Locate the cell with the specified text and output its [X, Y] center coordinate. 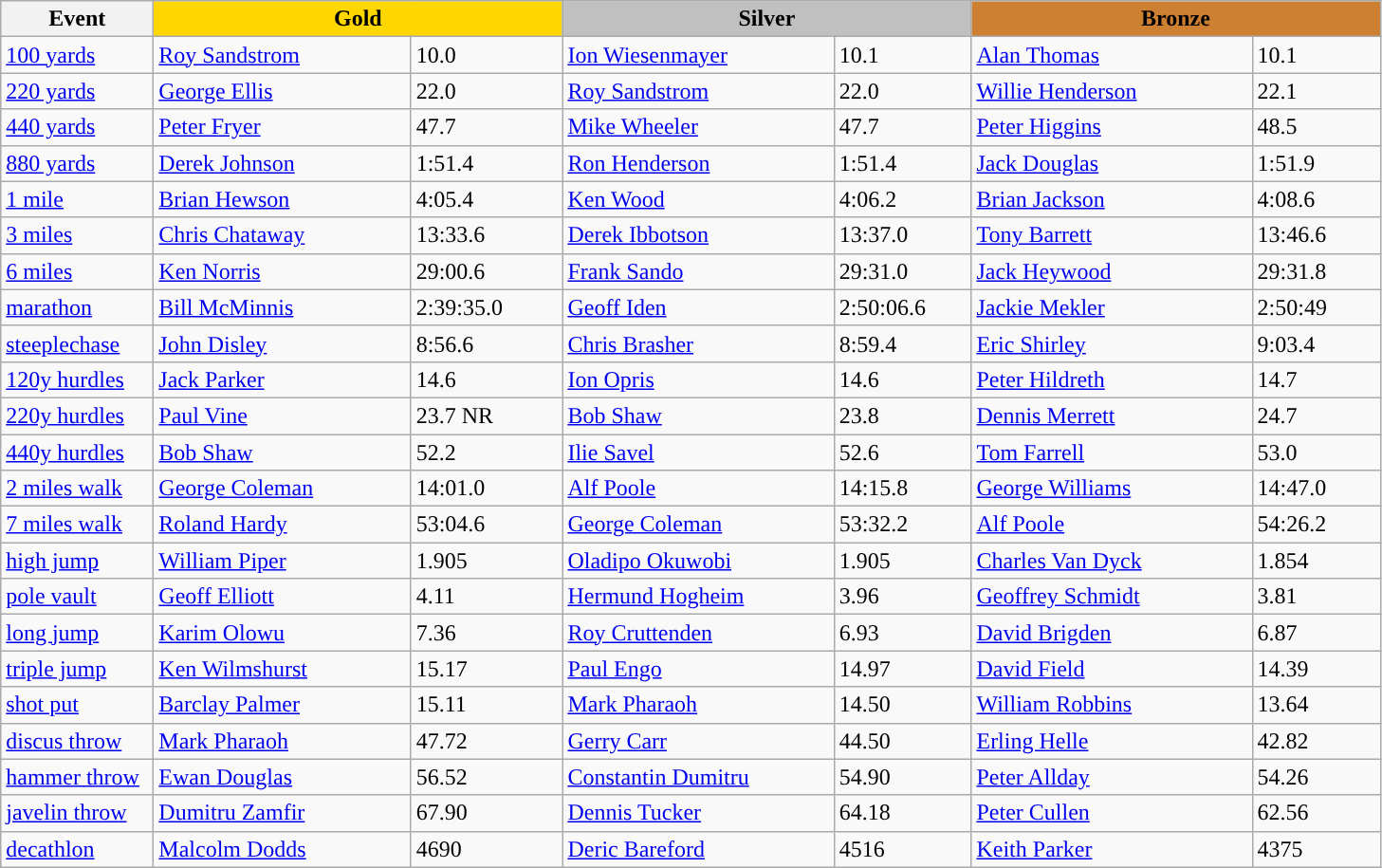
47.72 [487, 741]
Jack Douglas [1112, 163]
14.7 [1317, 379]
Paul Vine [283, 416]
54:26.2 [1317, 525]
4:08.6 [1317, 199]
4.11 [487, 597]
hammer throw [78, 777]
Derek Johnson [283, 163]
shot put [78, 705]
Jack Heywood [1112, 271]
George Williams [1112, 489]
pole vault [78, 597]
Ilie Savel [698, 452]
William Piper [283, 561]
29:00.6 [487, 271]
2:50:49 [1317, 307]
Ken Wood [698, 199]
Roland Hardy [283, 525]
Erling Helle [1112, 741]
David Brigden [1112, 633]
Constantin Dumitru [698, 777]
1.854 [1317, 561]
Ewan Douglas [283, 777]
13.64 [1317, 705]
9:03.4 [1317, 343]
8:59.4 [903, 343]
Dumitru Zamfir [283, 813]
880 yards [78, 163]
Peter Higgins [1112, 127]
4516 [903, 849]
Frank Sando [698, 271]
javelin throw [78, 813]
440y hurdles [78, 452]
triple jump [78, 669]
Tony Barrett [1112, 235]
2:39:35.0 [487, 307]
Event [78, 19]
Brian Jackson [1112, 199]
54.26 [1317, 777]
Ion Wiesenmayer [698, 55]
6.93 [903, 633]
14:01.0 [487, 489]
Tom Farrell [1112, 452]
Chris Brasher [698, 343]
Deric Bareford [698, 849]
44.50 [903, 741]
7 miles walk [78, 525]
Willie Henderson [1112, 91]
Ken Wilmshurst [283, 669]
Roy Cruttenden [698, 633]
3 miles [78, 235]
Oladipo Okuwobi [698, 561]
14.50 [903, 705]
Derek Ibbotson [698, 235]
48.5 [1317, 127]
Dennis Tucker [698, 813]
10.0 [487, 55]
Hermund Hogheim [698, 597]
Chris Chataway [283, 235]
Dennis Merrett [1112, 416]
22.1 [1317, 91]
120y hurdles [78, 379]
23.8 [903, 416]
440 yards [78, 127]
53.0 [1317, 452]
220 yards [78, 91]
Peter Allday [1112, 777]
David Field [1112, 669]
6.87 [1317, 633]
George Ellis [283, 91]
decathlon [78, 849]
42.82 [1317, 741]
Bronze [1176, 19]
3.96 [903, 597]
67.90 [487, 813]
discus throw [78, 741]
Jackie Mekler [1112, 307]
Jack Parker [283, 379]
62.56 [1317, 813]
Peter Cullen [1112, 813]
4:06.2 [903, 199]
Malcolm Dodds [283, 849]
William Robbins [1112, 705]
100 yards [78, 55]
14.97 [903, 669]
Karim Olowu [283, 633]
Paul Engo [698, 669]
53:04.6 [487, 525]
1 mile [78, 199]
John Disley [283, 343]
8:56.6 [487, 343]
3.81 [1317, 597]
56.52 [487, 777]
29:31.8 [1317, 271]
Keith Parker [1112, 849]
14:15.8 [903, 489]
Alan Thomas [1112, 55]
2:50:06.6 [903, 307]
6 miles [78, 271]
13:46.6 [1317, 235]
220y hurdles [78, 416]
steeplechase [78, 343]
24.7 [1317, 416]
15.11 [487, 705]
64.18 [903, 813]
52.6 [903, 452]
Silver [766, 19]
Ron Henderson [698, 163]
Peter Fryer [283, 127]
4690 [487, 849]
Geoff Iden [698, 307]
4:05.4 [487, 199]
14.39 [1317, 669]
53:32.2 [903, 525]
Gold [359, 19]
52.2 [487, 452]
Barclay Palmer [283, 705]
marathon [78, 307]
high jump [78, 561]
Geoffrey Schmidt [1112, 597]
Mike Wheeler [698, 127]
long jump [78, 633]
7.36 [487, 633]
Bill McMinnis [283, 307]
Eric Shirley [1112, 343]
4375 [1317, 849]
13:33.6 [487, 235]
13:37.0 [903, 235]
Peter Hildreth [1112, 379]
29:31.0 [903, 271]
Geoff Elliott [283, 597]
54.90 [903, 777]
Gerry Carr [698, 741]
14:47.0 [1317, 489]
Ion Opris [698, 379]
Charles Van Dyck [1112, 561]
23.7 NR [487, 416]
Brian Hewson [283, 199]
15.17 [487, 669]
2 miles walk [78, 489]
Ken Norris [283, 271]
1:51.9 [1317, 163]
